Output the [x, y] coordinate of the center of the cell containing the given text.  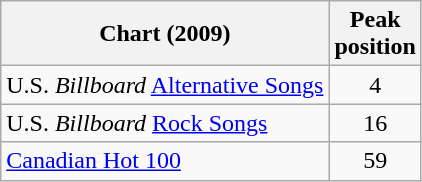
Peakposition [375, 34]
59 [375, 161]
U.S. Billboard Rock Songs [165, 123]
U.S. Billboard Alternative Songs [165, 85]
4 [375, 85]
16 [375, 123]
Chart (2009) [165, 34]
Canadian Hot 100 [165, 161]
